Return [X, Y] of the center of cell containing provided text 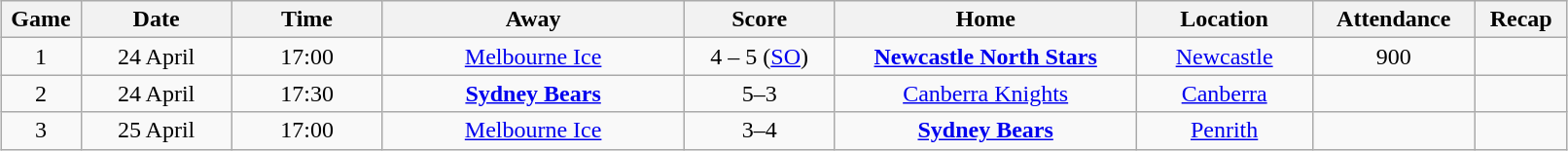
Home [985, 19]
Canberra Knights [985, 94]
Score [759, 19]
25 April [156, 131]
Time [307, 19]
3–4 [759, 131]
Newcastle [1224, 57]
Penrith [1224, 131]
Date [156, 19]
Newcastle North Stars [985, 57]
Location [1224, 19]
2 [41, 94]
Game [41, 19]
900 [1393, 57]
17:30 [307, 94]
Canberra [1224, 94]
4 – 5 (SO) [759, 57]
Away [533, 19]
5–3 [759, 94]
Attendance [1393, 19]
Recap [1521, 19]
3 [41, 131]
1 [41, 57]
